From the cell containing the given text, extract its center point as [X, Y] coordinate. 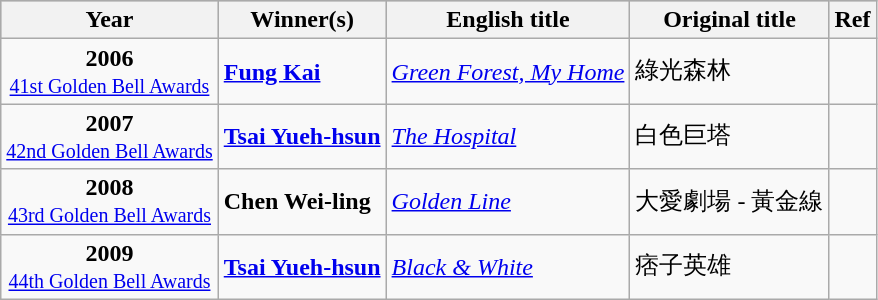
The Hospital [508, 136]
Green Forest, My Home [508, 72]
2006 41st Golden Bell Awards [110, 72]
Original title [730, 20]
Fung Kai [302, 72]
2009 44th Golden Bell Awards [110, 266]
Ref [852, 20]
English title [508, 20]
大愛劇場 - 黃金線 [730, 202]
Year [110, 20]
2007 42nd Golden Bell Awards [110, 136]
Golden Line [508, 202]
綠光森林 [730, 72]
Black & White [508, 266]
2008 43rd Golden Bell Awards [110, 202]
Winner(s) [302, 20]
Chen Wei-ling [302, 202]
白色巨塔 [730, 136]
痞子英雄 [730, 266]
